Determine the [x, y] coordinate at the center of the cell enclosing the given text.  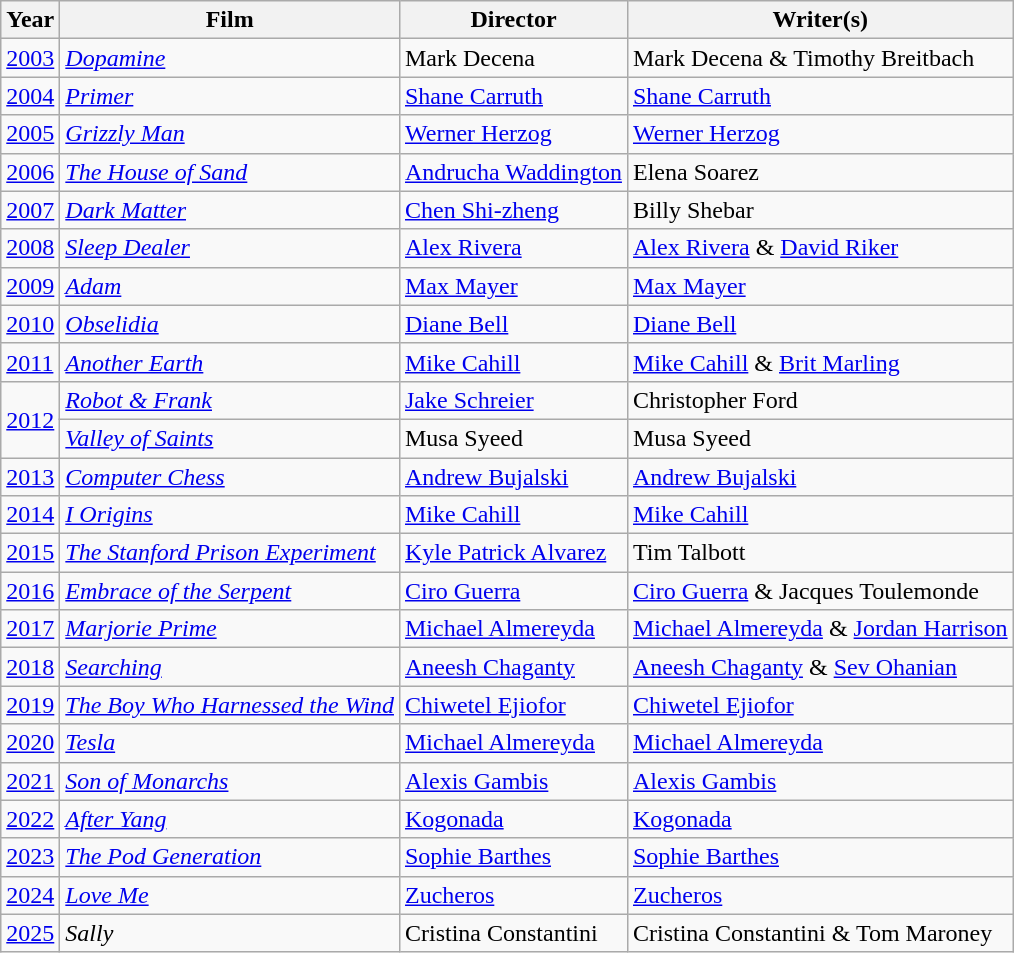
2007 [30, 210]
2016 [30, 591]
After Yang [230, 819]
2015 [30, 553]
The House of Sand [230, 172]
Love Me [230, 895]
Cristina Constantini & Tom Maroney [820, 933]
Obselidia [230, 324]
Alex Rivera & David Riker [820, 248]
Marjorie Prime [230, 629]
Mark Decena [513, 58]
2022 [30, 819]
Michael Almereyda & Jordan Harrison [820, 629]
Computer Chess [230, 477]
Aneesh Chaganty & Sev Ohanian [820, 667]
Ciro Guerra [513, 591]
2010 [30, 324]
Sally [230, 933]
Billy Shebar [820, 210]
The Stanford Prison Experiment [230, 553]
2013 [30, 477]
Film [230, 20]
2019 [30, 705]
Director [513, 20]
2008 [30, 248]
2020 [30, 743]
I Origins [230, 515]
Jake Schreier [513, 400]
2009 [30, 286]
Sleep Dealer [230, 248]
2004 [30, 96]
2003 [30, 58]
2024 [30, 895]
Tesla [230, 743]
Writer(s) [820, 20]
Elena Soarez [820, 172]
Adam [230, 286]
2025 [30, 933]
Grizzly Man [230, 134]
Searching [230, 667]
Robot & Frank [230, 400]
Another Earth [230, 362]
Kyle Patrick Alvarez [513, 553]
2005 [30, 134]
2011 [30, 362]
2018 [30, 667]
Valley of Saints [230, 438]
Ciro Guerra & Jacques Toulemonde [820, 591]
Alex Rivera [513, 248]
Mark Decena & Timothy Breitbach [820, 58]
2021 [30, 781]
Primer [230, 96]
Christopher Ford [820, 400]
2014 [30, 515]
Year [30, 20]
The Pod Generation [230, 857]
Embrace of the Serpent [230, 591]
Aneesh Chaganty [513, 667]
Dark Matter [230, 210]
Dopamine [230, 58]
2012 [30, 419]
Chen Shi-zheng [513, 210]
Cristina Constantini [513, 933]
Tim Talbott [820, 553]
2006 [30, 172]
The Boy Who Harnessed the Wind [230, 705]
Mike Cahill & Brit Marling [820, 362]
Son of Monarchs [230, 781]
2023 [30, 857]
2017 [30, 629]
Andrucha Waddington [513, 172]
